Search for the cell housing the specified text and yield its [X, Y] center coordinate. 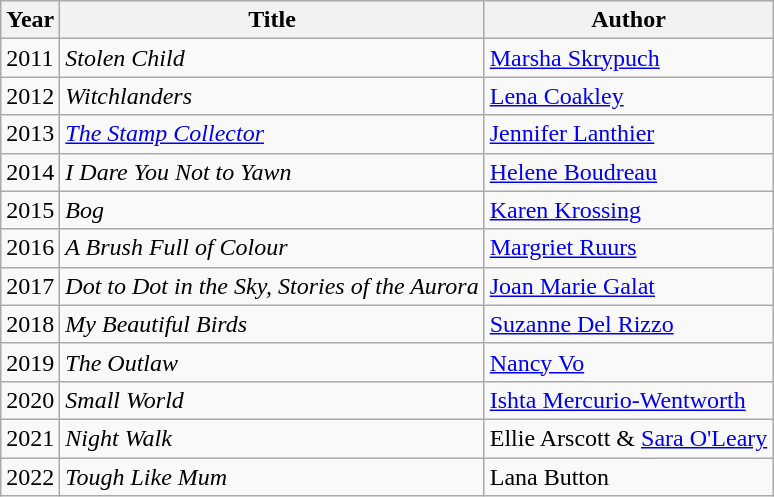
Lana Button [628, 477]
2011 [30, 58]
Small World [272, 400]
Lena Coakley [628, 96]
I Dare You Not to Yawn [272, 172]
Suzanne Del Rizzo [628, 324]
2021 [30, 438]
My Beautiful Birds [272, 324]
Ishta Mercurio-Wentworth [628, 400]
2020 [30, 400]
2014 [30, 172]
Nancy Vo [628, 362]
Dot to Dot in the Sky, Stories of the Aurora [272, 286]
Year [30, 20]
2016 [30, 248]
2015 [30, 210]
2017 [30, 286]
The Outlaw [272, 362]
Karen Krossing [628, 210]
Stolen Child [272, 58]
Jennifer Lanthier [628, 134]
Margriet Ruurs [628, 248]
2012 [30, 96]
A Brush Full of Colour [272, 248]
Joan Marie Galat [628, 286]
The Stamp Collector [272, 134]
Bog [272, 210]
Author [628, 20]
2013 [30, 134]
Witchlanders [272, 96]
Ellie Arscott & Sara O'Leary [628, 438]
2019 [30, 362]
2022 [30, 477]
2018 [30, 324]
Night Walk [272, 438]
Marsha Skrypuch [628, 58]
Title [272, 20]
Helene Boudreau [628, 172]
Tough Like Mum [272, 477]
